Provide the (X, Y) coordinate of the cell's center where the given text is located.  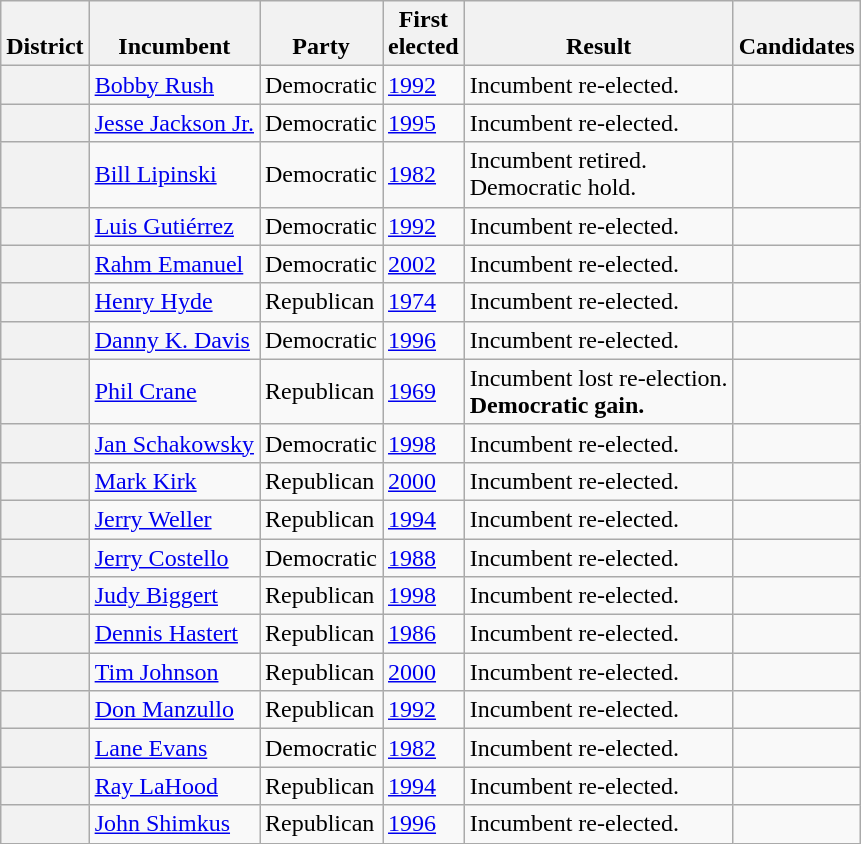
Bill Lipinski (174, 174)
Ray LaHood (174, 786)
Danny K. Davis (174, 340)
1974 (423, 302)
1986 (423, 634)
Judy Biggert (174, 596)
1988 (423, 557)
Dennis Hastert (174, 634)
Jerry Costello (174, 557)
Tim Johnson (174, 672)
Party (322, 34)
Firstelected (423, 34)
1995 (423, 123)
Henry Hyde (174, 302)
Luis Gutiérrez (174, 226)
Incumbent (174, 34)
District (45, 34)
John Shimkus (174, 824)
2002 (423, 264)
Mark Kirk (174, 481)
Lane Evans (174, 748)
Rahm Emanuel (174, 264)
Phil Crane (174, 392)
Result (598, 34)
Jerry Weller (174, 519)
Incumbent lost re-election.Democratic gain. (598, 392)
1969 (423, 392)
Bobby Rush (174, 85)
Jan Schakowsky (174, 443)
Jesse Jackson Jr. (174, 123)
Incumbent retired.Democratic hold. (598, 174)
Don Manzullo (174, 710)
Candidates (796, 34)
